Determine the [x, y] coordinate at the center of the cell enclosing the given text.  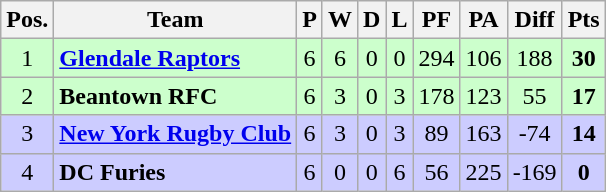
188 [534, 58]
294 [436, 58]
1 [28, 58]
163 [484, 134]
DC Furies [176, 172]
55 [534, 96]
W [340, 20]
Pts [584, 20]
-74 [534, 134]
L [400, 20]
Beantown RFC [176, 96]
2 [28, 96]
123 [484, 96]
4 [28, 172]
56 [436, 172]
Team [176, 20]
-169 [534, 172]
P [310, 20]
17 [584, 96]
PF [436, 20]
30 [584, 58]
106 [484, 58]
PA [484, 20]
Diff [534, 20]
14 [584, 134]
89 [436, 134]
225 [484, 172]
Glendale Raptors [176, 58]
D [371, 20]
Pos. [28, 20]
New York Rugby Club [176, 134]
178 [436, 96]
